Detect which cell encompasses the target text, then output its (x, y) center coordinate. 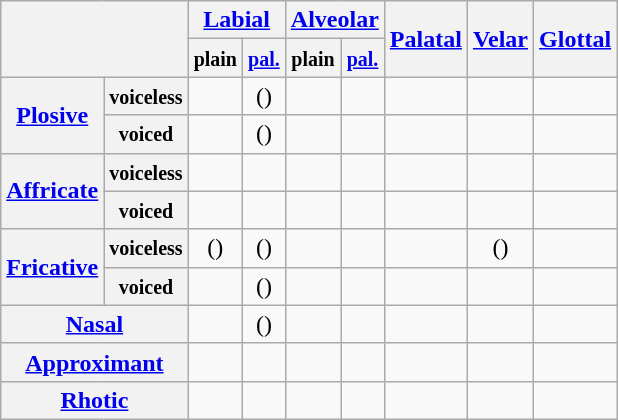
Plosive (52, 115)
Velar (500, 39)
Affricate (52, 191)
Alveolar (334, 20)
Palatal (426, 39)
Glottal (576, 39)
Labial (236, 20)
Nasal (94, 324)
Approximant (94, 362)
Fricative (52, 267)
Rhotic (94, 400)
